Find where the given text appears and provide that cell's center as (X, Y) coordinate. 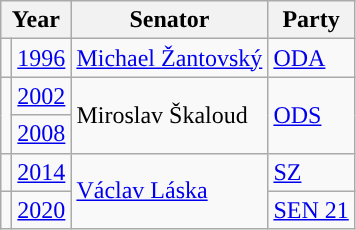
Václav Láska (170, 191)
ODS (311, 115)
ODA (311, 58)
2020 (42, 210)
SZ (311, 172)
SEN 21 (311, 210)
Miroslav Škaloud (170, 115)
2008 (42, 134)
1996 (42, 58)
Year (36, 20)
Senator (170, 20)
Michael Žantovský (170, 58)
2002 (42, 96)
2014 (42, 172)
Party (311, 20)
